Locate the cell with the specified text and output its [x, y] center coordinate. 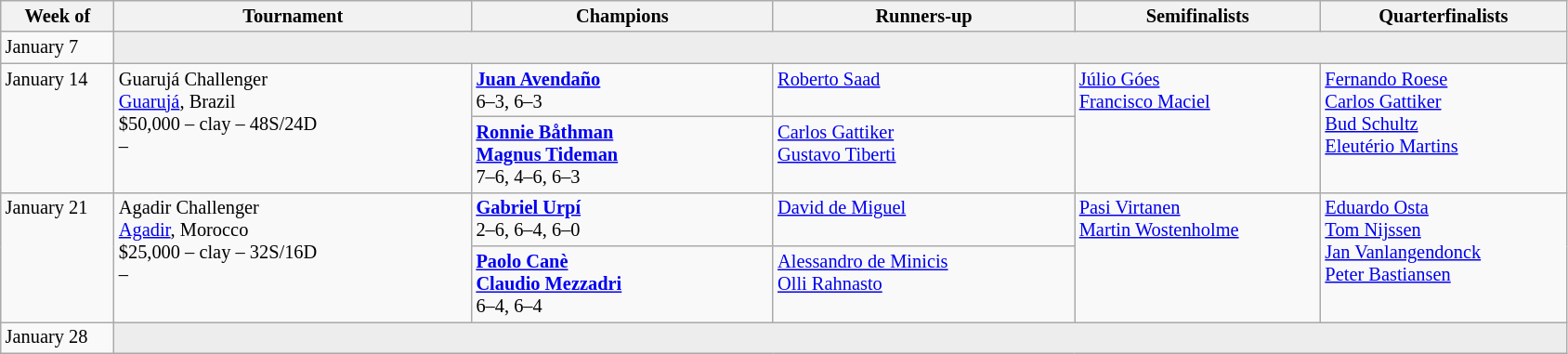
Fernando Roese Carlos Gattiker Bud Schultz Eleutério Martins [1444, 128]
Juan Avendaño 6–3, 6–3 [622, 90]
Semifinalists [1198, 16]
Tournament [294, 16]
Gabriel Urpí 2–6, 6–4, 6–0 [622, 219]
Paolo Canè Claudio Mezzadri6–4, 6–4 [622, 284]
Agadir Challenger Agadir, Morocco$25,000 – clay – 32S/16D – [294, 256]
Quarterfinalists [1444, 16]
January 7 [58, 47]
Júlio Góes Francisco Maciel [1198, 128]
Guarujá Challenger Guarujá, Brazil$50,000 – clay – 48S/24D – [294, 128]
Ronnie Båthman Magnus Tideman7–6, 4–6, 6–3 [622, 154]
Champions [622, 16]
Pasi Virtanen Martin Wostenholme [1198, 256]
January 28 [58, 337]
Carlos Gattiker Gustavo Tiberti [923, 154]
January 21 [58, 256]
Runners-up [923, 16]
Alessandro de Minicis Olli Rahnasto [923, 284]
Week of [58, 16]
Eduardo Osta Tom Nijssen Jan Vanlangendonck Peter Bastiansen [1444, 256]
David de Miguel [923, 219]
January 14 [58, 128]
Roberto Saad [923, 90]
